Pinpoint the cell where the given text exists, returning its [X, Y] midpoint coordinate. 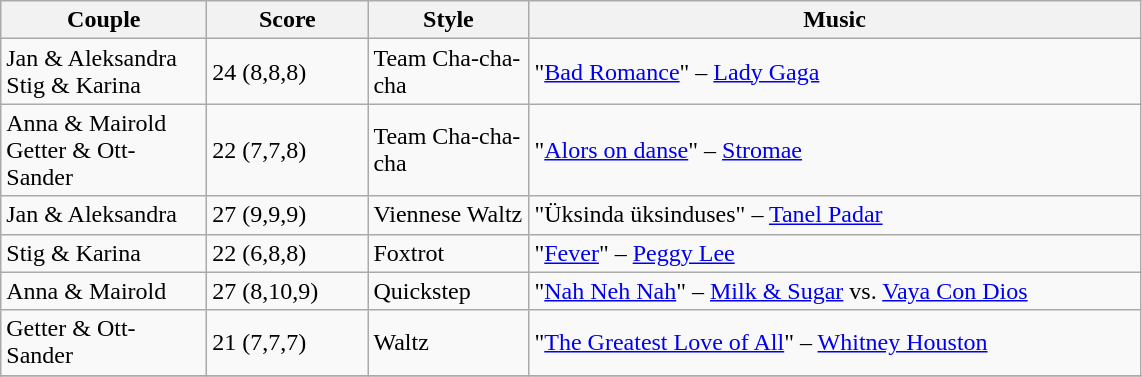
Jan & Aleksandra [104, 215]
Couple [104, 20]
"Üksinda üksinduses" – Tanel Padar [834, 215]
Score [288, 20]
Jan & AleksandraStig & Karina [104, 72]
22 (6,8,8) [288, 253]
"Alors on danse" – Stromae [834, 150]
Viennese Waltz [448, 215]
Style [448, 20]
"Bad Romance" – Lady Gaga [834, 72]
24 (8,8,8) [288, 72]
Foxtrot [448, 253]
Stig & Karina [104, 253]
"Nah Neh Nah" – Milk & Sugar vs. Vaya Con Dios [834, 291]
Music [834, 20]
Quickstep [448, 291]
"Fever" – Peggy Lee [834, 253]
21 (7,7,7) [288, 342]
27 (8,10,9) [288, 291]
Waltz [448, 342]
22 (7,7,8) [288, 150]
"The Greatest Love of All" – Whitney Houston [834, 342]
27 (9,9,9) [288, 215]
Getter & Ott-Sander [104, 342]
Anna & MairoldGetter & Ott-Sander [104, 150]
Anna & Mairold [104, 291]
